Output the [X, Y] coordinate of the center of the cell containing the given text.  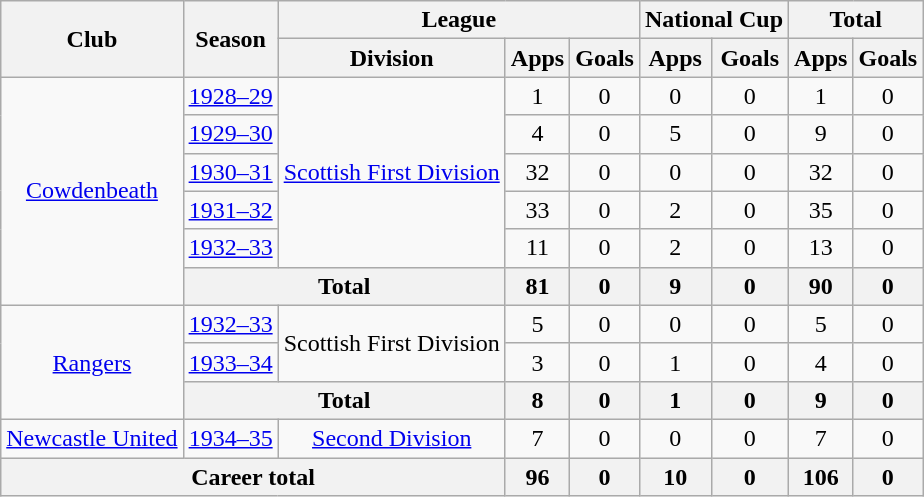
1933–34 [230, 362]
Career total [254, 477]
Second Division [392, 438]
11 [537, 248]
1931–32 [230, 210]
35 [821, 210]
1929–30 [230, 134]
1930–31 [230, 172]
Club [92, 39]
8 [537, 400]
1928–29 [230, 96]
96 [537, 477]
Rangers [92, 362]
Cowdenbeath [92, 191]
106 [821, 477]
Division [392, 58]
33 [537, 210]
81 [537, 286]
Newcastle United [92, 438]
National Cup [714, 20]
Season [230, 39]
3 [537, 362]
10 [675, 477]
League [458, 20]
90 [821, 286]
13 [821, 248]
1934–35 [230, 438]
